Detect which cell encompasses the target text, then output its [X, Y] center coordinate. 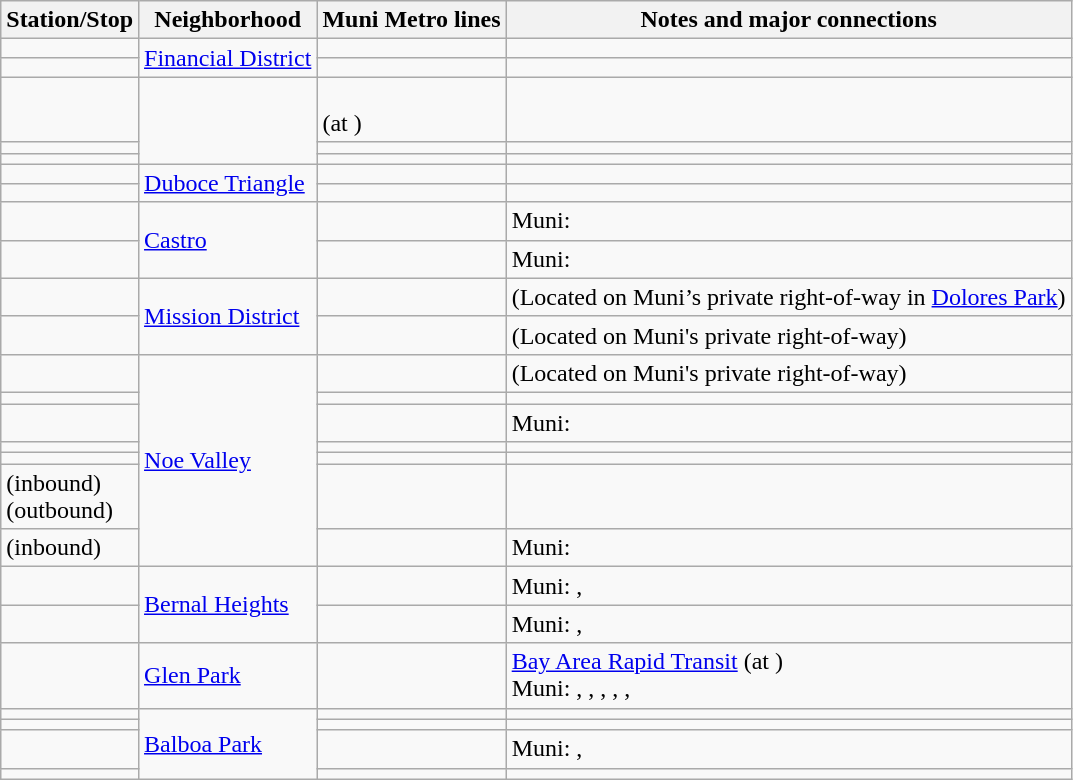
Balboa Park [228, 744]
Muni Metro lines [412, 20]
Station/Stop [70, 20]
Noe Valley [228, 460]
Bay Area Rapid Transit (at ) Muni: , , , , , [788, 676]
Mission District [228, 316]
(Located on Muni’s private right-of-way in Dolores Park) [788, 297]
Bernal Heights [228, 605]
Castro [228, 240]
Notes and major connections [788, 20]
Financial District [228, 58]
(inbound) [70, 548]
Duboce Triangle [228, 183]
(at ) [412, 110]
(inbound) (outbound) [70, 496]
Neighborhood [228, 20]
Glen Park [228, 676]
